From the cell containing the given text, extract its center point as (X, Y) coordinate. 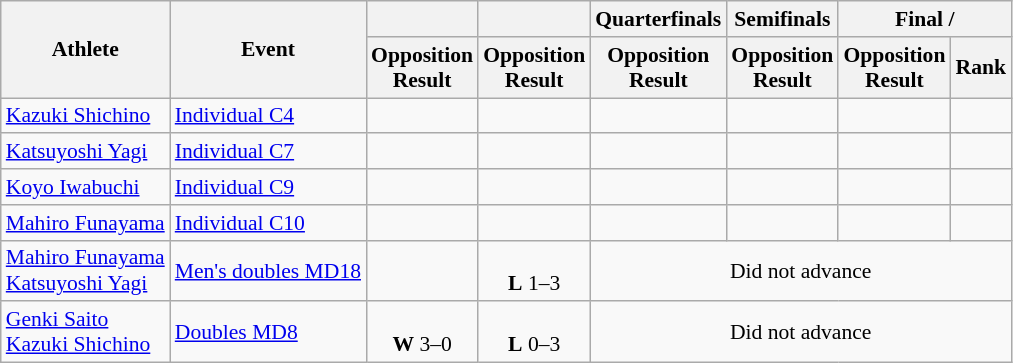
Mahiro Funayama (86, 223)
Rank (980, 68)
Koyo Iwabuchi (86, 187)
Semifinals (782, 19)
Genki SaitoKazuki Shichino (86, 332)
L 0–3 (534, 332)
Individual C9 (268, 187)
Athlete (86, 50)
Individual C10 (268, 223)
Final / (924, 19)
Individual C4 (268, 116)
Quarterfinals (658, 19)
L 1–3 (534, 270)
Men's doubles MD18 (268, 270)
Kazuki Shichino (86, 116)
W 3–0 (422, 332)
Doubles MD8 (268, 332)
Mahiro FunayamaKatsuyoshi Yagi (86, 270)
Katsuyoshi Yagi (86, 152)
Event (268, 50)
Individual C7 (268, 152)
